Provide the (x, y) coordinate of the cell's center where the given text is located.  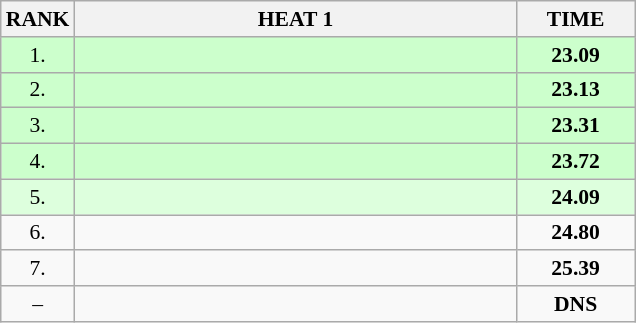
4. (38, 162)
3. (38, 126)
5. (38, 197)
1. (38, 55)
– (38, 304)
7. (38, 269)
TIME (576, 19)
2. (38, 90)
24.80 (576, 233)
23.72 (576, 162)
6. (38, 233)
23.31 (576, 126)
23.13 (576, 90)
24.09 (576, 197)
RANK (38, 19)
25.39 (576, 269)
HEAT 1 (295, 19)
DNS (576, 304)
23.09 (576, 55)
